Locate the cell with the specified text and output its (X, Y) center coordinate. 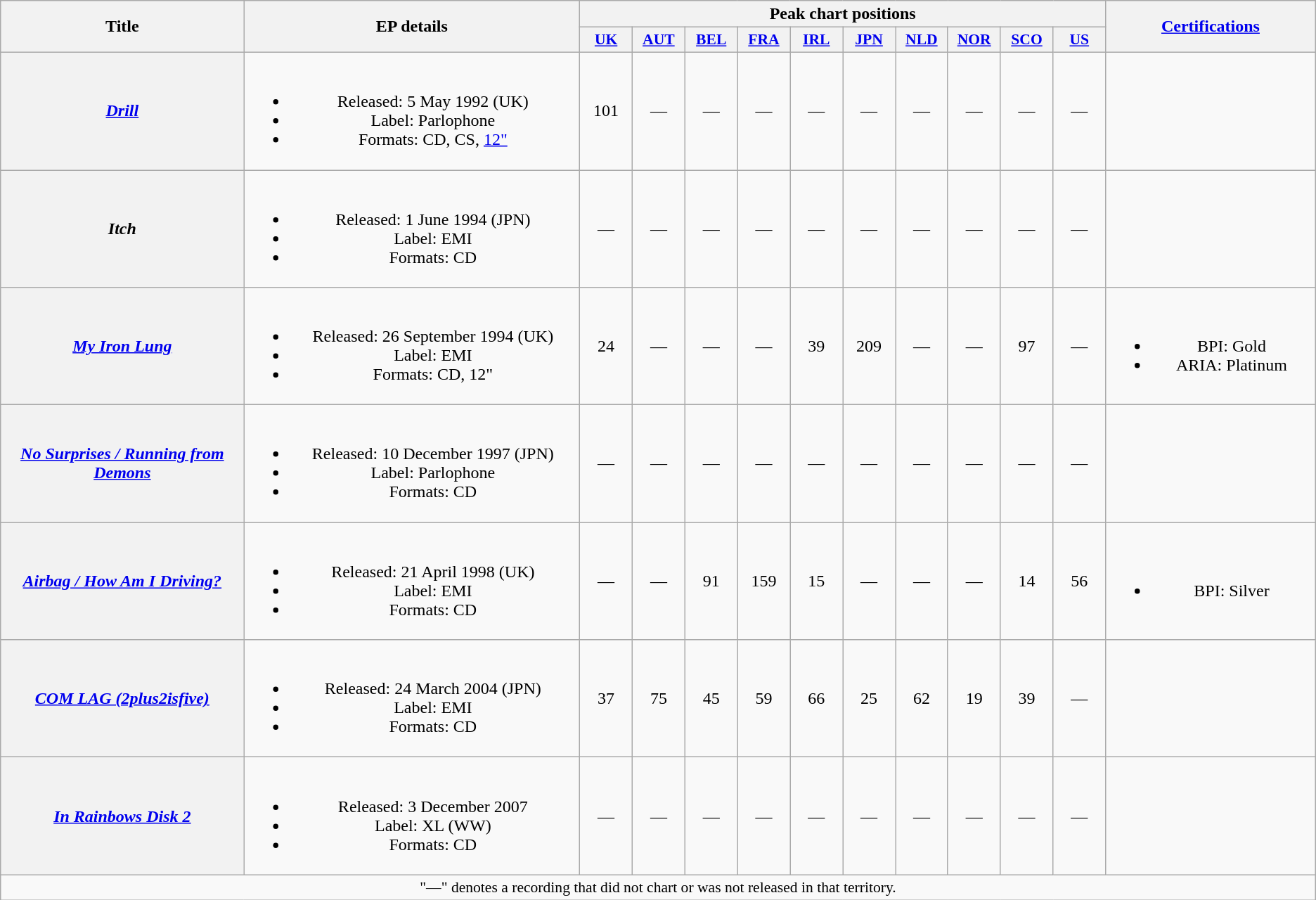
Released: 24 March 2004 (JPN)Label: EMIFormats: CD (412, 699)
62 (922, 699)
Airbag / How Am I Driving? (122, 581)
BPI: Silver (1211, 581)
37 (606, 699)
75 (658, 699)
Released: 5 May 1992 (UK)Label: ParlophoneFormats: CD, CS, 12" (412, 111)
No Surprises / Running from Demons (122, 464)
25 (869, 699)
COM LAG (2plus2isfive) (122, 699)
"—" denotes a recording that did not chart or was not released in that territory. (658, 887)
NLD (922, 40)
UK (606, 40)
In Rainbows Disk 2 (122, 816)
Title (122, 27)
14 (1026, 581)
15 (817, 581)
AUT (658, 40)
US (1080, 40)
FRA (763, 40)
Released: 26 September 1994 (UK)Label: EMIFormats: CD, 12" (412, 346)
Peak chart positions (843, 14)
SCO (1026, 40)
91 (711, 581)
97 (1026, 346)
Released: 10 December 1997 (JPN)Label: ParlophoneFormats: CD (412, 464)
45 (711, 699)
159 (763, 581)
101 (606, 111)
Itch (122, 229)
BPI: GoldARIA: Platinum (1211, 346)
59 (763, 699)
EP details (412, 27)
Drill (122, 111)
My Iron Lung (122, 346)
Released: 3 December 2007Label: XL (WW)Formats: CD (412, 816)
66 (817, 699)
BEL (711, 40)
Released: 21 April 1998 (UK)Label: EMIFormats: CD (412, 581)
JPN (869, 40)
24 (606, 346)
209 (869, 346)
Certifications (1211, 27)
56 (1080, 581)
19 (974, 699)
Released: 1 June 1994 (JPN)Label: EMIFormats: CD (412, 229)
NOR (974, 40)
IRL (817, 40)
